Identify which cell holds the provided text, then report its [x, y] central coordinate. 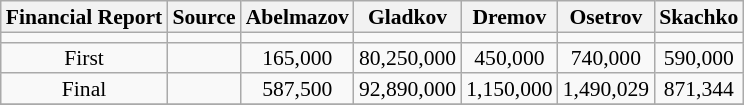
Dremov [509, 16]
92,890,000 [408, 90]
80,250,000 [408, 58]
Osetrov [606, 16]
450,000 [509, 58]
Final [84, 90]
First [84, 58]
165,000 [298, 58]
Source [204, 16]
Abelmazov [298, 16]
Skachko [698, 16]
590,000 [698, 58]
740,000 [606, 58]
Gladkov [408, 16]
1,150,000 [509, 90]
587,500 [298, 90]
1,490,029 [606, 90]
Financial Report [84, 16]
871,344 [698, 90]
